From the cell containing the given text, extract its center point as (x, y) coordinate. 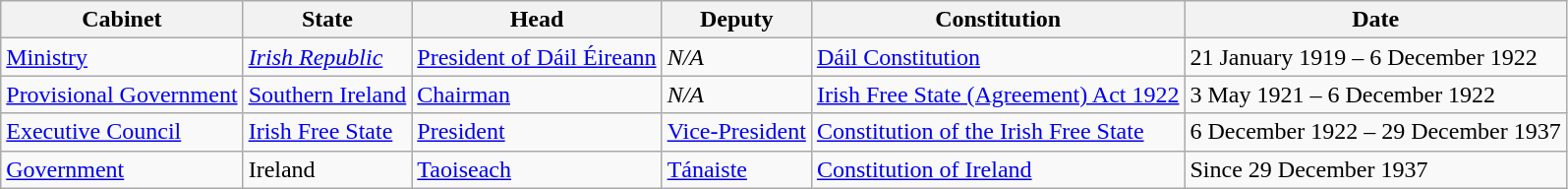
Ireland (327, 169)
Provisional Government (122, 94)
Constitution of Ireland (998, 169)
State (327, 20)
Irish Free State (327, 132)
21 January 1919 – 6 December 1922 (1375, 57)
Vice-President (736, 132)
Southern Ireland (327, 94)
Constitution (998, 20)
Executive Council (122, 132)
6 December 1922 – 29 December 1937 (1375, 132)
Irish Free State (Agreement) Act 1922 (998, 94)
Head (537, 20)
Since 29 December 1937 (1375, 169)
Tánaiste (736, 169)
Constitution of the Irish Free State (998, 132)
Irish Republic (327, 57)
Deputy (736, 20)
Ministry (122, 57)
Dáil Constitution (998, 57)
Date (1375, 20)
President of Dáil Éireann (537, 57)
Taoiseach (537, 169)
Chairman (537, 94)
Cabinet (122, 20)
3 May 1921 – 6 December 1922 (1375, 94)
Government (122, 169)
President (537, 132)
